Pinpoint the cell where the given text exists, returning its [x, y] midpoint coordinate. 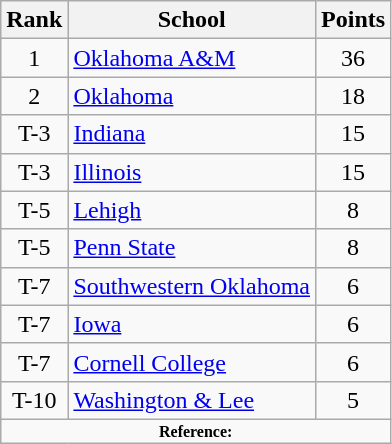
Rank [34, 20]
5 [354, 400]
T-10 [34, 400]
Cornell College [192, 362]
2 [34, 96]
1 [34, 58]
Southwestern Oklahoma [192, 286]
Indiana [192, 134]
Oklahoma [192, 96]
Penn State [192, 248]
Iowa [192, 324]
Reference: [196, 431]
Illinois [192, 172]
Oklahoma A&M [192, 58]
Washington & Lee [192, 400]
School [192, 20]
36 [354, 58]
18 [354, 96]
Points [354, 20]
Lehigh [192, 210]
